For the text-containing cell, return its midpoint in [x, y] coordinate format. 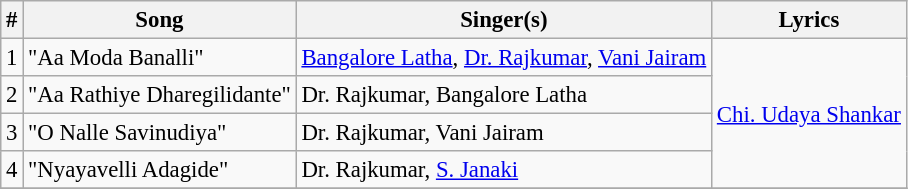
"Aa Rathiye Dharegilidante" [160, 95]
"O Nalle Savinudiya" [160, 133]
Bangalore Latha, Dr. Rajkumar, Vani Jairam [504, 58]
"Aa Moda Banalli" [160, 58]
"Nyayavelli Adagide" [160, 170]
Singer(s) [504, 20]
4 [12, 170]
Dr. Rajkumar, Bangalore Latha [504, 95]
1 [12, 58]
Dr. Rajkumar, Vani Jairam [504, 133]
# [12, 20]
Chi. Udaya Shankar [810, 114]
Dr. Rajkumar, S. Janaki [504, 170]
Song [160, 20]
Lyrics [810, 20]
2 [12, 95]
3 [12, 133]
